Find where the given text appears and provide that cell's center as (X, Y) coordinate. 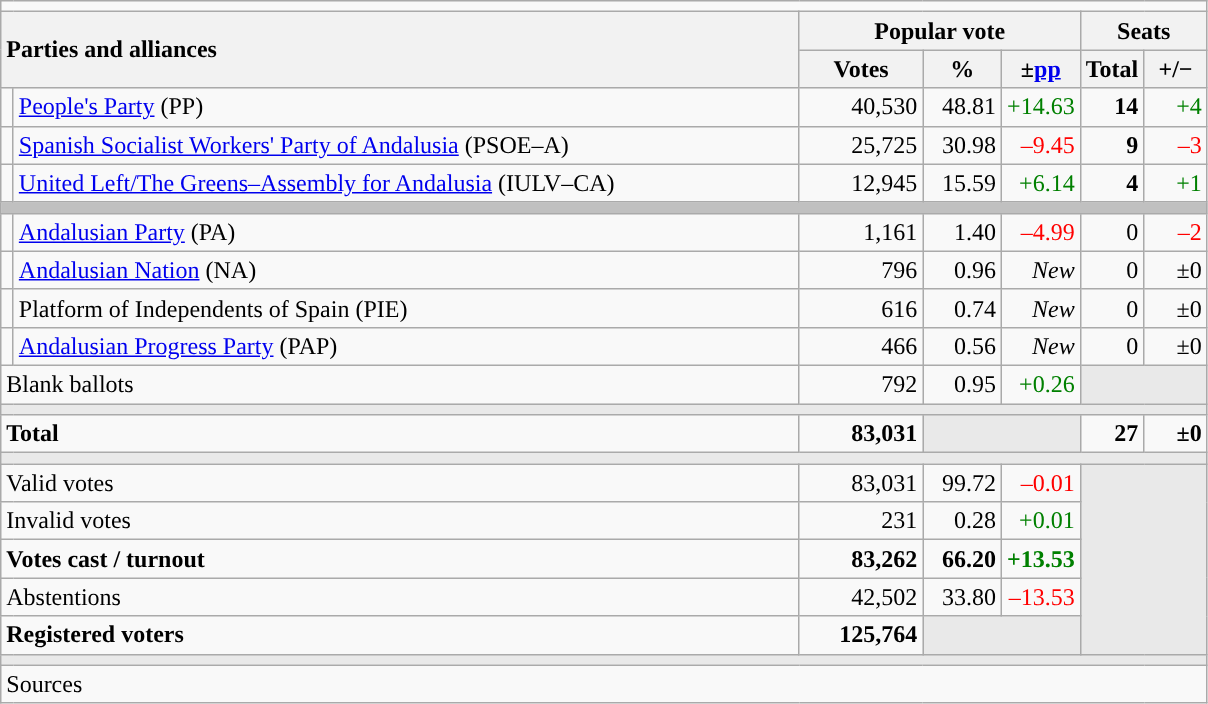
42,502 (861, 597)
–9.45 (1040, 145)
792 (861, 384)
48.81 (962, 107)
+14.63 (1040, 107)
40,530 (861, 107)
–4.99 (1040, 232)
1.40 (962, 232)
27 (1112, 434)
125,764 (861, 635)
+/− (1176, 69)
People's Party (PP) (406, 107)
–0.01 (1040, 483)
Abstentions (400, 597)
Andalusian Progress Party (PAP) (406, 346)
83,262 (861, 559)
4 (1112, 183)
616 (861, 308)
30.98 (962, 145)
Seats (1144, 31)
99.72 (962, 483)
12,945 (861, 183)
+1 (1176, 183)
9 (1112, 145)
0.96 (962, 270)
Platform of Independents of Spain (PIE) (406, 308)
Popular vote (940, 31)
+6.14 (1040, 183)
0.95 (962, 384)
Votes (861, 69)
United Left/The Greens–Assembly for Andalusia (IULV–CA) (406, 183)
0.74 (962, 308)
66.20 (962, 559)
Sources (604, 684)
1,161 (861, 232)
Spanish Socialist Workers' Party of Andalusia (PSOE–A) (406, 145)
15.59 (962, 183)
% (962, 69)
Registered voters (400, 635)
Valid votes (400, 483)
Invalid votes (400, 521)
0.28 (962, 521)
+13.53 (1040, 559)
Parties and alliances (400, 50)
–3 (1176, 145)
Votes cast / turnout (400, 559)
–2 (1176, 232)
0.56 (962, 346)
231 (861, 521)
–13.53 (1040, 597)
±pp (1040, 69)
+4 (1176, 107)
466 (861, 346)
Andalusian Party (PA) (406, 232)
796 (861, 270)
Blank ballots (400, 384)
+0.26 (1040, 384)
33.80 (962, 597)
Andalusian Nation (NA) (406, 270)
25,725 (861, 145)
+0.01 (1040, 521)
14 (1112, 107)
